Identify which cell holds the provided text, then report its [x, y] central coordinate. 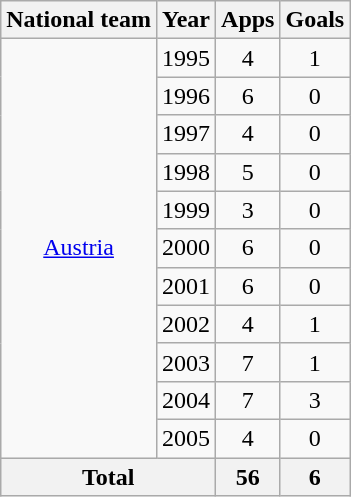
Austria [79, 248]
2000 [186, 248]
Year [186, 20]
1996 [186, 96]
2005 [186, 438]
56 [248, 477]
Apps [248, 20]
1997 [186, 134]
2001 [186, 286]
1998 [186, 172]
Goals [315, 20]
1995 [186, 58]
5 [248, 172]
National team [79, 20]
1999 [186, 210]
2004 [186, 400]
2003 [186, 362]
2002 [186, 324]
Total [108, 477]
